Search for the cell housing the specified text and yield its [x, y] center coordinate. 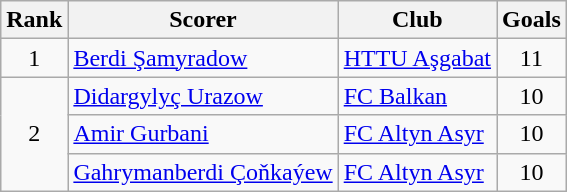
Rank [34, 20]
Club [417, 20]
FC Balkan [417, 96]
11 [532, 58]
Gahrymanberdi Çoňkaýew [203, 172]
Amir Gurbani [203, 134]
Goals [532, 20]
Scorer [203, 20]
2 [34, 134]
1 [34, 58]
HTTU Aşgabat [417, 58]
Berdi Şamyradow [203, 58]
Didargylyç Urazow [203, 96]
